Detect which cell encompasses the target text, then output its [X, Y] center coordinate. 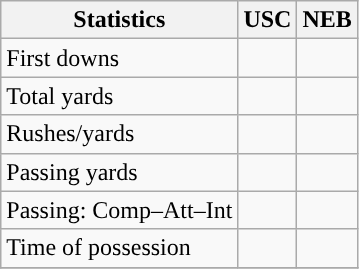
NEB [327, 20]
USC [268, 20]
Total yards [120, 96]
Passing: Comp–Att–Int [120, 210]
First downs [120, 58]
Statistics [120, 20]
Rushes/yards [120, 134]
Time of possession [120, 248]
Passing yards [120, 172]
